From the cell containing the given text, extract its center point as [X, Y] coordinate. 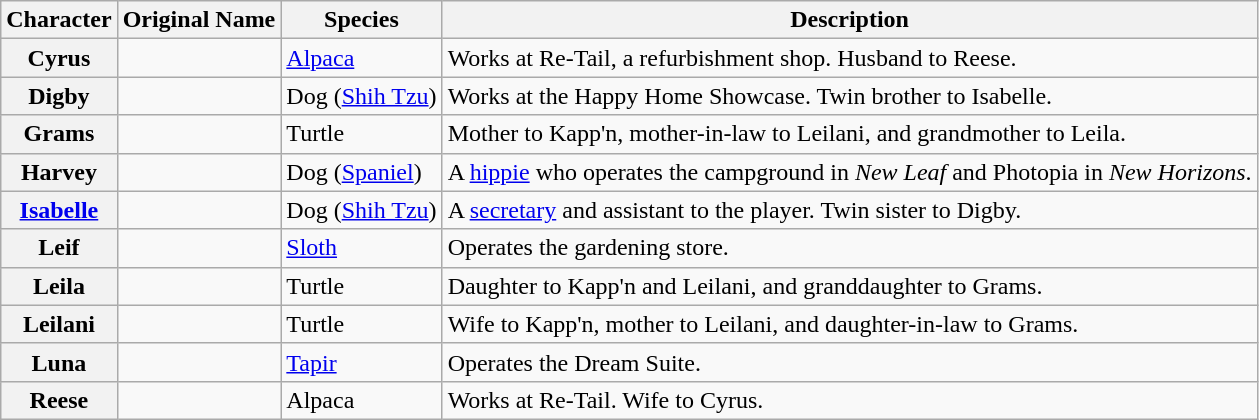
Daughter to Kapp'n and Leilani, and granddaughter to Grams. [850, 286]
Isabelle [59, 210]
Digby [59, 96]
Dog (Spaniel) [362, 172]
Cyrus [59, 58]
Leila [59, 286]
Works at the Happy Home Showcase. Twin brother to Isabelle. [850, 96]
Original Name [199, 20]
Leilani [59, 324]
Operates the gardening store. [850, 248]
Luna [59, 362]
Grams [59, 134]
A hippie who operates the campground in New Leaf and Photopia in New Horizons. [850, 172]
Works at Re-Tail, a refurbishment shop. Husband to Reese. [850, 58]
Leif [59, 248]
A secretary and assistant to the player. Twin sister to Digby. [850, 210]
Harvey [59, 172]
Operates the Dream Suite. [850, 362]
Works at Re-Tail. Wife to Cyrus. [850, 400]
Character [59, 20]
Tapir [362, 362]
Species [362, 20]
Reese [59, 400]
Mother to Kapp'n, mother-in-law to Leilani, and grandmother to Leila. [850, 134]
Wife to Kapp'n, mother to Leilani, and daughter-in-law to Grams. [850, 324]
Description [850, 20]
Sloth [362, 248]
